Determine the (x, y) coordinate at the center of the cell enclosing the given text.  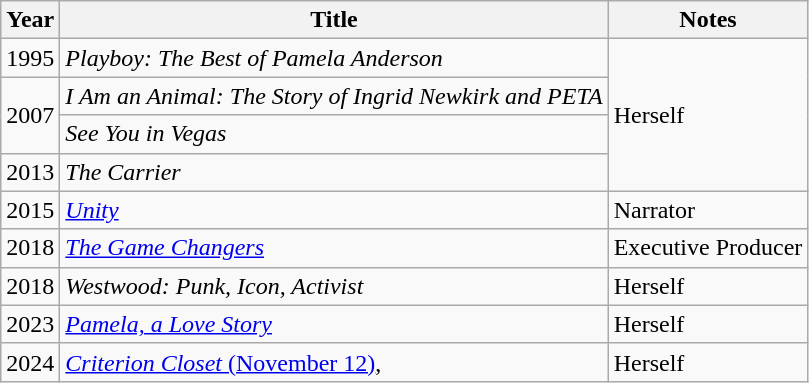
Unity (334, 210)
1995 (30, 58)
Year (30, 20)
Pamela, a Love Story (334, 324)
Executive Producer (708, 248)
The Carrier (334, 172)
Criterion Closet (November 12), (334, 362)
Notes (708, 20)
See You in Vegas (334, 134)
2023 (30, 324)
I Am an Animal: The Story of Ingrid Newkirk and PETA (334, 96)
Playboy: The Best of Pamela Anderson (334, 58)
2013 (30, 172)
Narrator (708, 210)
The Game Changers (334, 248)
Title (334, 20)
2024 (30, 362)
2007 (30, 115)
2015 (30, 210)
Westwood: Punk, Icon, Activist (334, 286)
